Identify which cell holds the provided text, then report its (x, y) central coordinate. 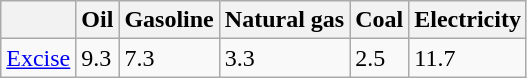
Coal (380, 20)
Oil (98, 20)
3.3 (284, 58)
Electricity (468, 20)
Gasoline (169, 20)
9.3 (98, 58)
2.5 (380, 58)
Natural gas (284, 20)
11.7 (468, 58)
7.3 (169, 58)
Excise (38, 58)
